From the cell containing the given text, extract its center point as [X, Y] coordinate. 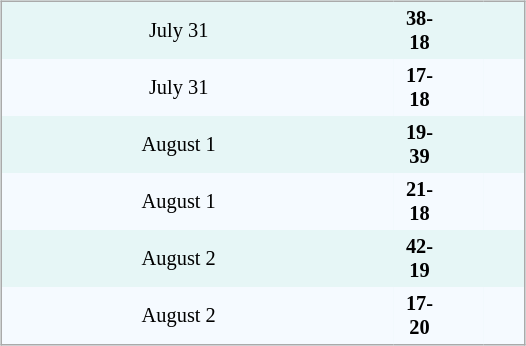
21-18 [419, 202]
17-20 [419, 316]
42-19 [419, 258]
17-18 [419, 88]
38-18 [419, 30]
19-39 [419, 144]
